Provide the (x, y) coordinate of the cell's center where the given text is located.  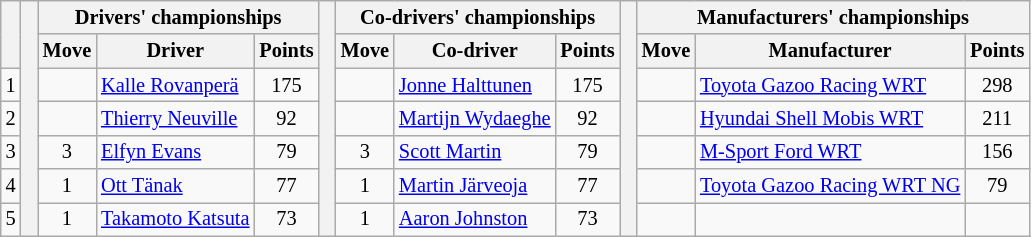
Aaron Johnston (475, 219)
Toyota Gazoo Racing WRT (830, 85)
4 (11, 186)
2 (11, 118)
Thierry Neuville (175, 118)
156 (997, 152)
Elfyn Evans (175, 152)
Martijn Wydaeghe (475, 118)
Driver (175, 51)
Scott Martin (475, 152)
Kalle Rovanperä (175, 85)
Manufacturer (830, 51)
298 (997, 85)
Hyundai Shell Mobis WRT (830, 118)
Ott Tänak (175, 186)
M-Sport Ford WRT (830, 152)
Co-driver (475, 51)
211 (997, 118)
Martin Järveoja (475, 186)
Toyota Gazoo Racing WRT NG (830, 186)
Jonne Halttunen (475, 85)
5 (11, 219)
Takamoto Katsuta (175, 219)
Manufacturers' championships (834, 17)
Drivers' championships (178, 17)
Co-drivers' championships (478, 17)
